Search for the cell housing the specified text and yield its [X, Y] center coordinate. 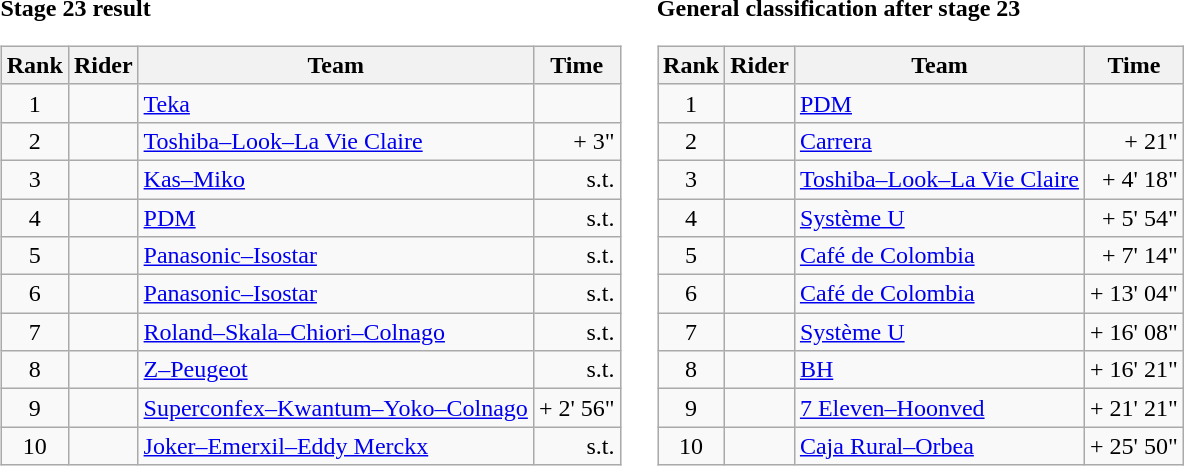
+ 25' 50" [1134, 446]
+ 21" [1134, 141]
+ 2' 56" [576, 408]
Roland–Skala–Chiori–Colnago [336, 332]
Carrera [939, 141]
Z–Peugeot [336, 370]
Joker–Emerxil–Eddy Merckx [336, 446]
Superconfex–Kwantum–Yoko–Colnago [336, 408]
Kas–Miko [336, 179]
+ 3" [576, 141]
+ 7' 14" [1134, 256]
+ 21' 21" [1134, 408]
Teka [336, 103]
BH [939, 370]
+ 4' 18" [1134, 179]
+ 16' 08" [1134, 332]
+ 5' 54" [1134, 217]
+ 13' 04" [1134, 294]
7 Eleven–Hoonved [939, 408]
+ 16' 21" [1134, 370]
Caja Rural–Orbea [939, 446]
